Pinpoint the cell where the given text exists, returning its (x, y) midpoint coordinate. 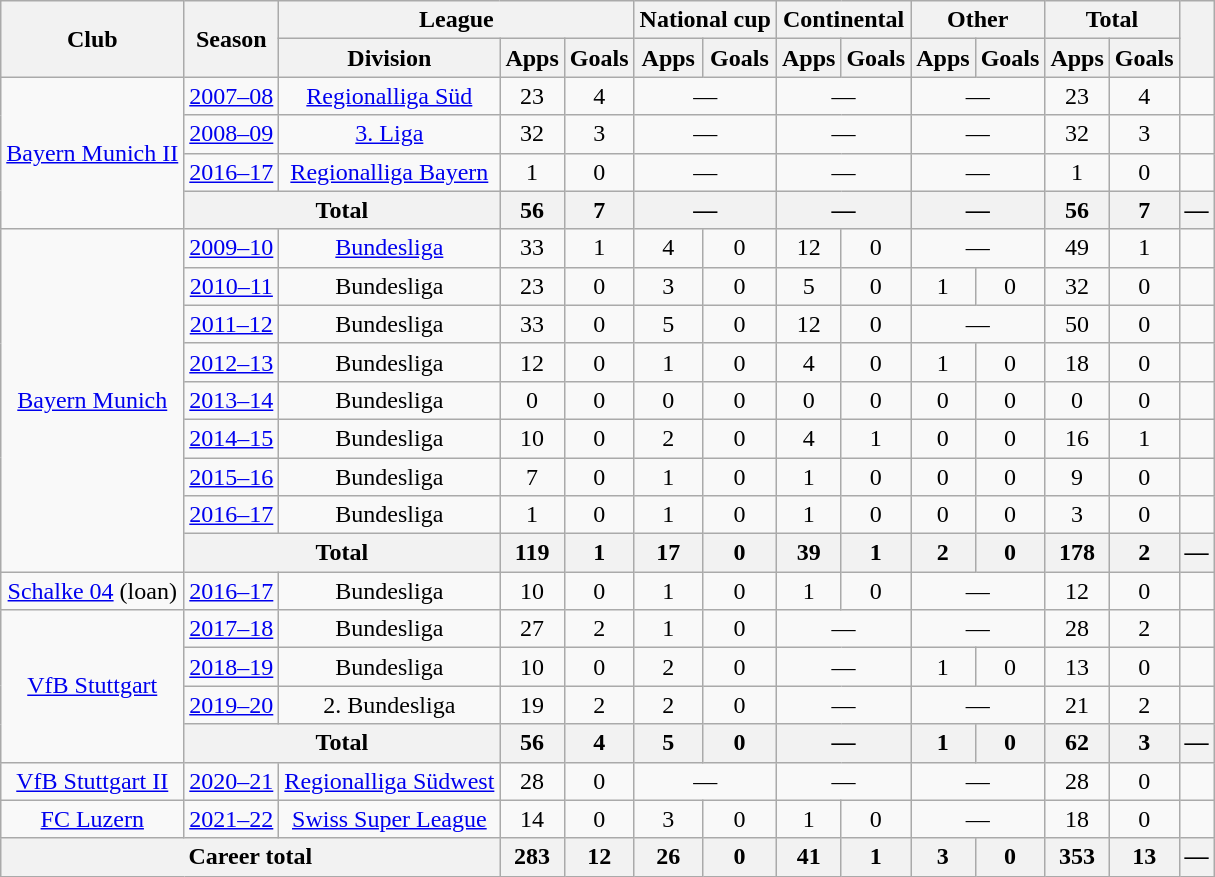
27 (532, 629)
VfB Stuttgart (92, 686)
Regionalliga Süd (390, 96)
VfB Stuttgart II (92, 781)
178 (1077, 553)
Regionalliga Bayern (390, 172)
League (456, 20)
Season (232, 39)
49 (1077, 248)
2011–12 (232, 324)
19 (532, 705)
62 (1077, 743)
Division (390, 58)
3. Liga (390, 134)
17 (668, 553)
2019–20 (232, 705)
2017–18 (232, 629)
9 (1077, 477)
50 (1077, 324)
41 (808, 857)
2015–16 (232, 477)
2. Bundesliga (390, 705)
Regionalliga Südwest (390, 781)
119 (532, 553)
21 (1077, 705)
Continental (843, 20)
2014–15 (232, 438)
2010–11 (232, 286)
Schalke 04 (loan) (92, 591)
2021–22 (232, 819)
Other (978, 20)
283 (532, 857)
26 (668, 857)
2008–09 (232, 134)
FC Luzern (92, 819)
2020–21 (232, 781)
16 (1077, 438)
2013–14 (232, 400)
Bayern Munich (92, 400)
Bayern Munich II (92, 153)
14 (532, 819)
39 (808, 553)
2009–10 (232, 248)
Club (92, 39)
Swiss Super League (390, 819)
National cup (705, 20)
2018–19 (232, 667)
353 (1077, 857)
2012–13 (232, 362)
2007–08 (232, 96)
Career total (250, 857)
